Pinpoint the cell where the given text exists, returning its [x, y] midpoint coordinate. 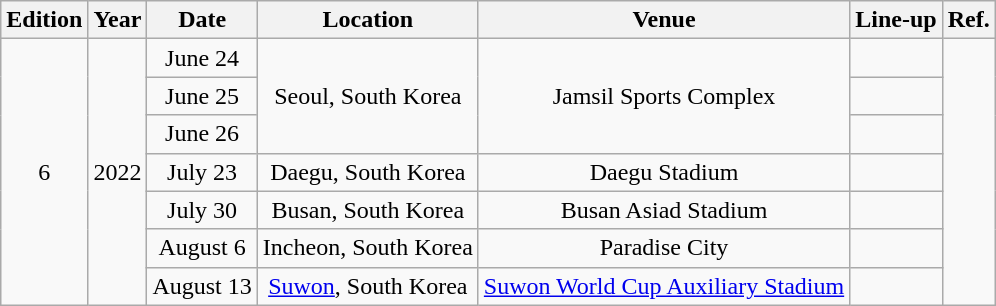
Suwon World Cup Auxiliary Stadium [664, 286]
June 25 [202, 96]
July 30 [202, 210]
2022 [118, 172]
Line-up [896, 20]
Busan Asiad Stadium [664, 210]
Busan, South Korea [368, 210]
Daegu, South Korea [368, 172]
August 13 [202, 286]
June 24 [202, 58]
Suwon, South Korea [368, 286]
July 23 [202, 172]
Date [202, 20]
6 [44, 172]
Year [118, 20]
Edition [44, 20]
August 6 [202, 248]
Seoul, South Korea [368, 96]
Daegu Stadium [664, 172]
Ref. [968, 20]
Paradise City [664, 248]
Location [368, 20]
Jamsil Sports Complex [664, 96]
June 26 [202, 134]
Incheon, South Korea [368, 248]
Venue [664, 20]
